Pinpoint the cell where the given text exists, returning its (x, y) midpoint coordinate. 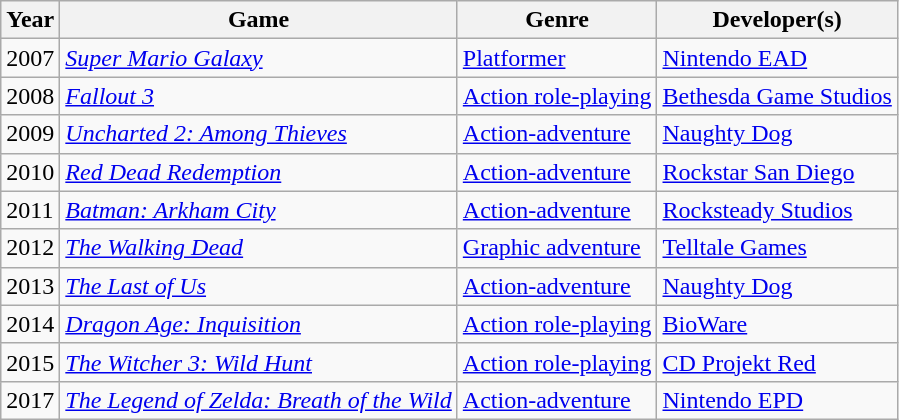
Dragon Age: Inquisition (258, 324)
Genre (557, 20)
Rockstar San Diego (777, 172)
2012 (30, 248)
The Last of Us (258, 286)
2007 (30, 58)
Fallout 3 (258, 96)
2010 (30, 172)
Telltale Games (777, 248)
BioWare (777, 324)
Red Dead Redemption (258, 172)
Super Mario Galaxy (258, 58)
2017 (30, 400)
2014 (30, 324)
2013 (30, 286)
2008 (30, 96)
Bethesda Game Studios (777, 96)
The Legend of Zelda: Breath of the Wild (258, 400)
Batman: Arkham City (258, 210)
The Witcher 3: Wild Hunt (258, 362)
Game (258, 20)
Uncharted 2: Among Thieves (258, 134)
Graphic adventure (557, 248)
Rocksteady Studios (777, 210)
2015 (30, 362)
CD Projekt Red (777, 362)
Platformer (557, 58)
2011 (30, 210)
Nintendo EAD (777, 58)
Developer(s) (777, 20)
The Walking Dead (258, 248)
2009 (30, 134)
Year (30, 20)
Nintendo EPD (777, 400)
